Identify which cell holds the provided text, then report its [X, Y] central coordinate. 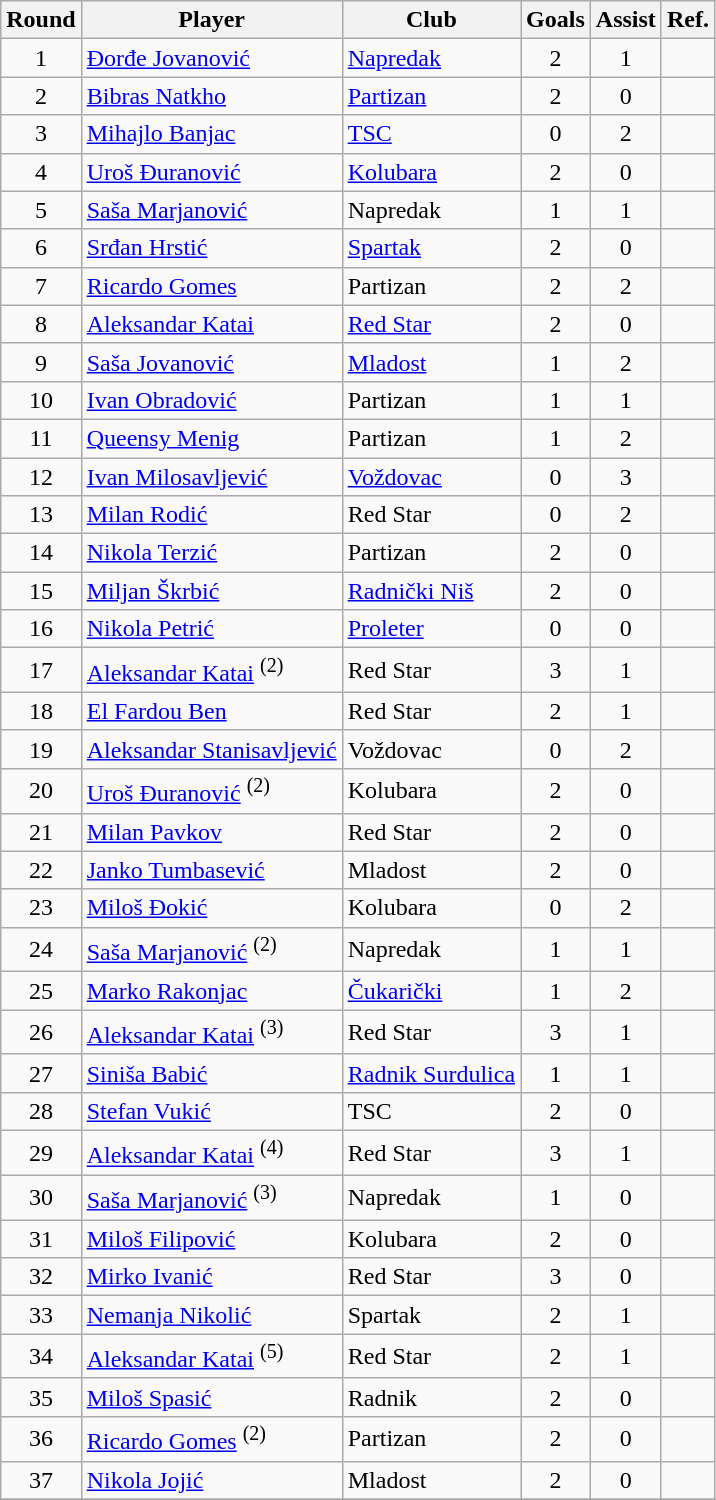
Ricardo Gomes (2) [212, 1438]
34 [41, 1356]
Aleksandar Katai [212, 324]
19 [41, 749]
Assist [626, 20]
23 [41, 908]
Player [212, 20]
24 [41, 950]
18 [41, 711]
Mihajlo Banjac [212, 134]
Miloš Filipović [212, 1239]
Goals [556, 20]
21 [41, 832]
Aleksandar Katai (4) [212, 1154]
Siniša Babić [212, 1073]
Miljan Škrbić [212, 591]
Ivan Obradović [212, 400]
11 [41, 438]
31 [41, 1239]
14 [41, 553]
20 [41, 790]
16 [41, 629]
5 [41, 210]
33 [41, 1315]
Milan Rodić [212, 515]
Čukarički [431, 991]
Bibras Natkho [212, 96]
25 [41, 991]
13 [41, 515]
Queensy Menig [212, 438]
Club [431, 20]
Milan Pavkov [212, 832]
Stefan Vukić [212, 1111]
30 [41, 1198]
6 [41, 248]
Janko Tumbasević [212, 870]
26 [41, 1032]
Aleksandar Katai (3) [212, 1032]
Aleksandar Katai (2) [212, 670]
El Fardou Ben [212, 711]
Radnik Surdulica [431, 1073]
27 [41, 1073]
Saša Jovanović [212, 362]
7 [41, 286]
Miloš Đokić [212, 908]
37 [41, 1480]
Uroš Đuranović (2) [212, 790]
8 [41, 324]
Nikola Jojić [212, 1480]
Nemanja Nikolić [212, 1315]
Miloš Spasić [212, 1397]
Nikola Petrić [212, 629]
28 [41, 1111]
29 [41, 1154]
17 [41, 670]
Ivan Milosavljević [212, 477]
22 [41, 870]
Radnik [431, 1397]
12 [41, 477]
Mirko Ivanić [212, 1277]
Aleksandar Katai (5) [212, 1356]
Proleter [431, 629]
9 [41, 362]
36 [41, 1438]
Saša Marjanović (2) [212, 950]
Round [41, 20]
Saša Marjanović [212, 210]
4 [41, 172]
Saša Marjanović (3) [212, 1198]
Uroš Đuranović [212, 172]
15 [41, 591]
32 [41, 1277]
Nikola Terzić [212, 553]
Aleksandar Stanisavljević [212, 749]
35 [41, 1397]
Radnički Niš [431, 591]
Đorđe Jovanović [212, 58]
Marko Rakonjac [212, 991]
10 [41, 400]
Srđan Hrstić [212, 248]
Ref. [688, 20]
Ricardo Gomes [212, 286]
